Extract the [x, y] coordinate from the center of the cell holding the provided text.  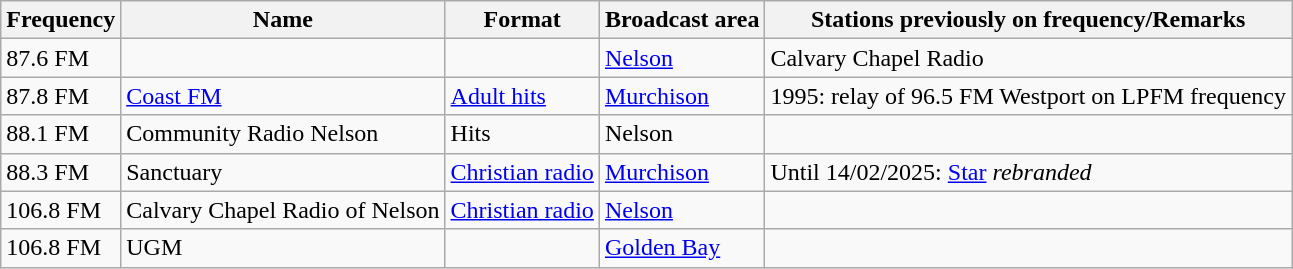
UGM [283, 248]
87.8 FM [61, 96]
87.6 FM [61, 58]
Golden Bay [682, 248]
Calvary Chapel Radio [1028, 58]
88.1 FM [61, 134]
Broadcast area [682, 20]
Name [283, 20]
Until 14/02/2025: Star rebranded [1028, 172]
Coast FM [283, 96]
Frequency [61, 20]
88.3 FM [61, 172]
Hits [522, 134]
Community Radio Nelson [283, 134]
Sanctuary [283, 172]
Calvary Chapel Radio of Nelson [283, 210]
Adult hits [522, 96]
Stations previously on frequency/Remarks [1028, 20]
Format [522, 20]
1995: relay of 96.5 FM Westport on LPFM frequency [1028, 96]
